Pinpoint the cell where the given text exists, returning its (x, y) midpoint coordinate. 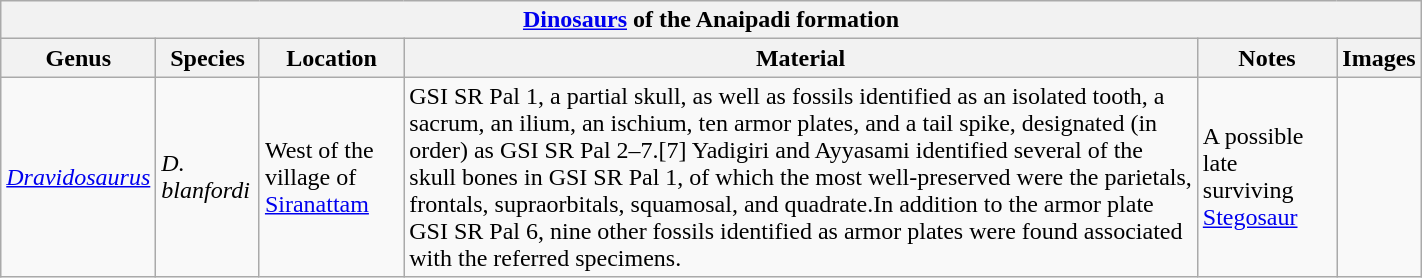
Notes (1266, 58)
Dravidosaurus (78, 177)
West of the village of Siranattam (331, 177)
Species (208, 58)
Genus (78, 58)
Material (801, 58)
Images (1379, 58)
A possible late surviving Stegosaur (1266, 177)
Location (331, 58)
D. blanfordi (208, 177)
Dinosaurs of the Anaipadi formation (711, 20)
